Return the (x, y) coordinate for the center point of the cell that contains the specified text.  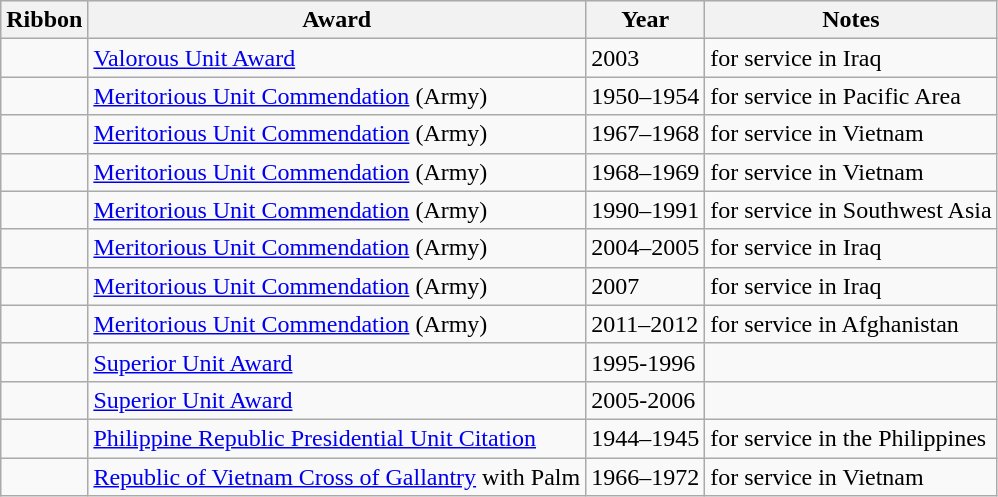
for service in Pacific Area (851, 96)
2005-2006 (646, 400)
Ribbon (44, 20)
1990–1991 (646, 210)
for service in Afghanistan (851, 324)
Notes (851, 20)
1968–1969 (646, 172)
1995-1996 (646, 362)
1967–1968 (646, 134)
Award (337, 20)
for service in Southwest Asia (851, 210)
1966–1972 (646, 477)
Year (646, 20)
Valorous Unit Award (337, 58)
2003 (646, 58)
1944–1945 (646, 438)
2004–2005 (646, 248)
Republic of Vietnam Cross of Gallantry with Palm (337, 477)
1950–1954 (646, 96)
for service in the Philippines (851, 438)
2007 (646, 286)
2011–2012 (646, 324)
Philippine Republic Presidential Unit Citation (337, 438)
